Return the [x, y] coordinate for the center point of the cell that contains the specified text.  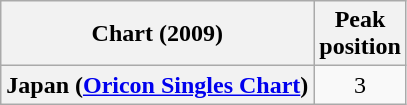
3 [360, 85]
Chart (2009) [158, 34]
Japan (Oricon Singles Chart) [158, 85]
Peak position [360, 34]
